Return the (X, Y) coordinate for the center point of the cell that contains the specified text.  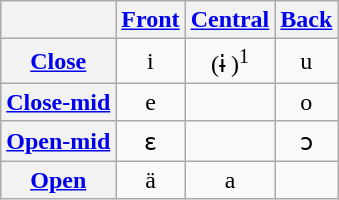
Back (306, 20)
Close (58, 62)
Close-mid (58, 102)
ä (150, 180)
ɛ (150, 141)
u (306, 62)
o (306, 102)
i (150, 62)
Front (150, 20)
a (230, 180)
(ɨ )1 (230, 62)
Open-mid (58, 141)
Open (58, 180)
Central (230, 20)
ɔ (306, 141)
e (150, 102)
